Detect which cell encompasses the target text, then output its [x, y] center coordinate. 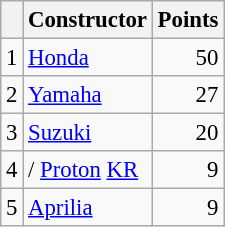
Honda [88, 58]
20 [188, 133]
/ Proton KR [88, 170]
Points [188, 20]
Yamaha [88, 95]
3 [12, 133]
4 [12, 170]
Suzuki [88, 133]
50 [188, 58]
27 [188, 95]
1 [12, 58]
2 [12, 95]
Constructor [88, 20]
Aprilia [88, 208]
5 [12, 208]
